Pinpoint the cell where the given text exists, returning its [x, y] midpoint coordinate. 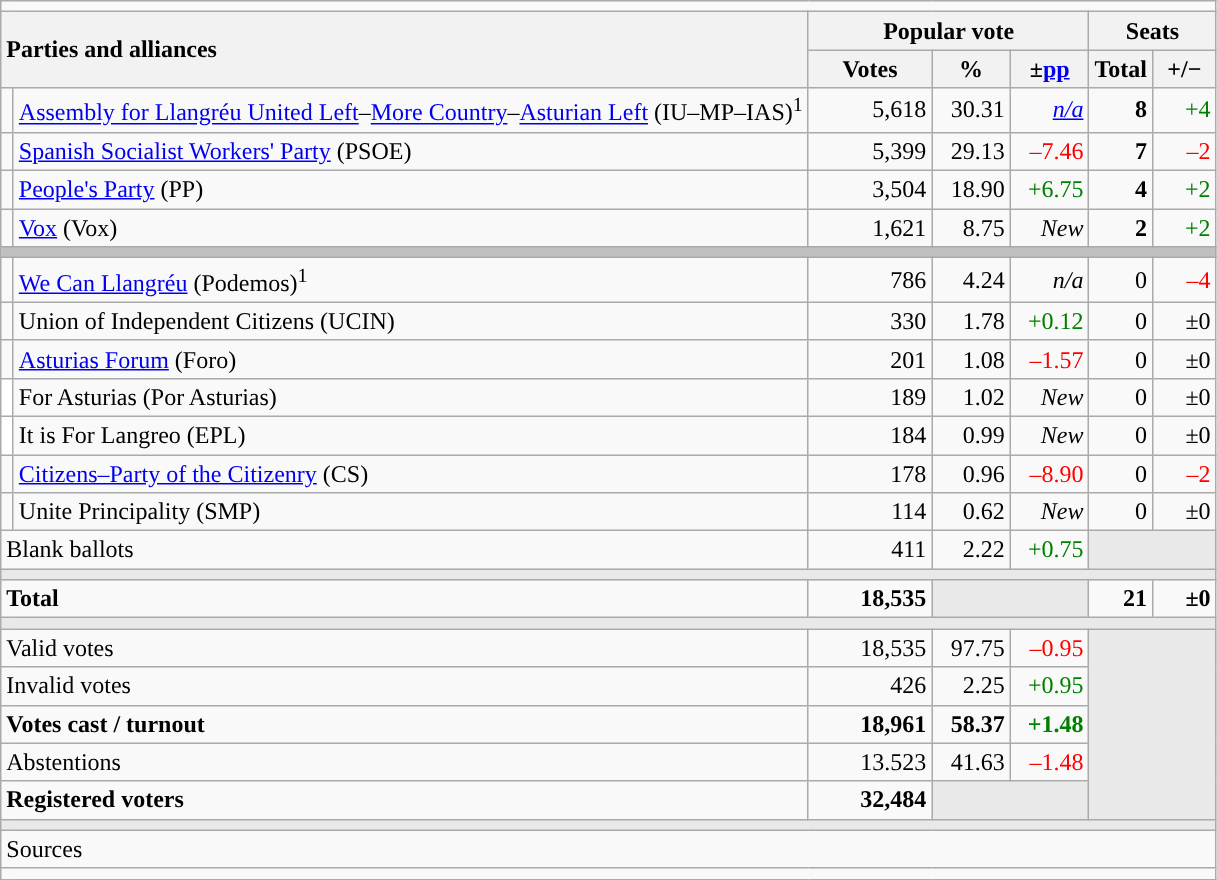
18,961 [870, 724]
5,399 [870, 151]
1.78 [972, 321]
Valid votes [405, 648]
+/− [1185, 69]
Registered voters [405, 800]
178 [870, 474]
Unite Principality (SMP) [410, 512]
8 [1121, 110]
97.75 [972, 648]
13.523 [870, 762]
–1.48 [1050, 762]
114 [870, 512]
2.25 [972, 686]
Asturias Forum (Foro) [410, 359]
Citizens–Party of the Citizenry (CS) [410, 474]
+6.75 [1050, 190]
Votes [870, 69]
+0.75 [1050, 550]
41.63 [972, 762]
4 [1121, 190]
Popular vote [948, 31]
Abstentions [405, 762]
+0.12 [1050, 321]
% [972, 69]
30.31 [972, 110]
3,504 [870, 190]
Union of Independent Citizens (UCIN) [410, 321]
0.99 [972, 435]
+1.48 [1050, 724]
786 [870, 280]
426 [870, 686]
201 [870, 359]
+0.95 [1050, 686]
Invalid votes [405, 686]
8.75 [972, 228]
–4 [1185, 280]
Blank ballots [405, 550]
People's Party (PP) [410, 190]
18.90 [972, 190]
5,618 [870, 110]
58.37 [972, 724]
–1.57 [1050, 359]
It is For Langreo (EPL) [410, 435]
Sources [608, 849]
Seats [1152, 31]
411 [870, 550]
Votes cast / turnout [405, 724]
330 [870, 321]
Parties and alliances [405, 50]
1,621 [870, 228]
–0.95 [1050, 648]
7 [1121, 151]
2.22 [972, 550]
4.24 [972, 280]
+4 [1185, 110]
2 [1121, 228]
Vox (Vox) [410, 228]
–8.90 [1050, 474]
Assembly for Llangréu United Left–More Country–Asturian Left (IU–MP–IAS)1 [410, 110]
1.02 [972, 397]
29.13 [972, 151]
0.62 [972, 512]
184 [870, 435]
–7.46 [1050, 151]
1.08 [972, 359]
21 [1121, 599]
We Can Llangréu (Podemos)1 [410, 280]
0.96 [972, 474]
Spanish Socialist Workers' Party (PSOE) [410, 151]
32,484 [870, 800]
For Asturias (Por Asturias) [410, 397]
±pp [1050, 69]
189 [870, 397]
